From the cell containing the given text, extract its center point as (x, y) coordinate. 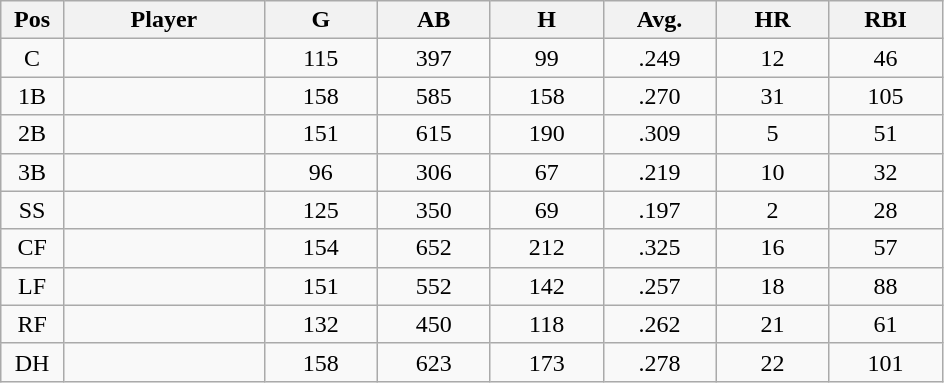
306 (434, 172)
5 (772, 134)
Player (164, 20)
115 (320, 58)
67 (546, 172)
2 (772, 210)
CF (32, 248)
173 (546, 362)
652 (434, 248)
61 (886, 324)
.262 (660, 324)
132 (320, 324)
350 (434, 210)
615 (434, 134)
51 (886, 134)
21 (772, 324)
450 (434, 324)
Avg. (660, 20)
SS (32, 210)
DH (32, 362)
623 (434, 362)
57 (886, 248)
1B (32, 96)
G (320, 20)
Pos (32, 20)
18 (772, 286)
552 (434, 286)
125 (320, 210)
101 (886, 362)
32 (886, 172)
69 (546, 210)
.249 (660, 58)
397 (434, 58)
16 (772, 248)
142 (546, 286)
.325 (660, 248)
2B (32, 134)
.219 (660, 172)
190 (546, 134)
.197 (660, 210)
22 (772, 362)
AB (434, 20)
HR (772, 20)
46 (886, 58)
RBI (886, 20)
99 (546, 58)
585 (434, 96)
C (32, 58)
LF (32, 286)
.270 (660, 96)
118 (546, 324)
105 (886, 96)
154 (320, 248)
3B (32, 172)
96 (320, 172)
H (546, 20)
12 (772, 58)
.257 (660, 286)
.309 (660, 134)
10 (772, 172)
28 (886, 210)
212 (546, 248)
88 (886, 286)
31 (772, 96)
RF (32, 324)
.278 (660, 362)
